Provide the [X, Y] coordinate of the cell's center where the given text is located.  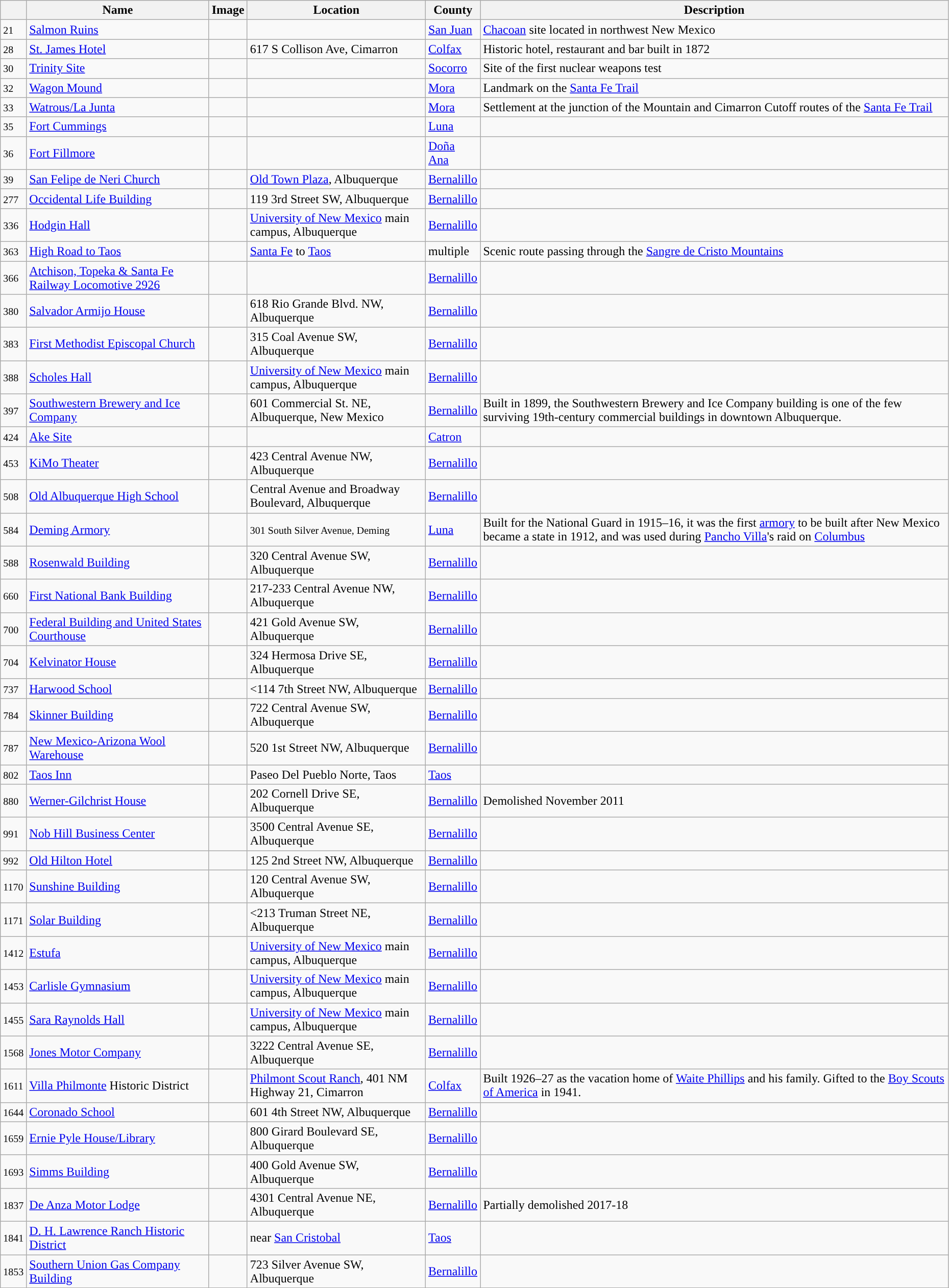
1841 [13, 1238]
424 [13, 437]
Settlement at the junction of the Mountain and Cimarron Cutoff routes of the Santa Fe Trail [714, 107]
High Road to Taos [117, 251]
Name [117, 10]
Solar Building [117, 920]
217-233 Central Avenue NW, Albuquerque [336, 596]
30 [13, 68]
Description [714, 10]
KiMo Theater [117, 463]
617 S Collison Ave, Cimarron [336, 49]
Central Avenue and Broadway Boulevard, Albuquerque [336, 496]
1568 [13, 1052]
660 [13, 596]
Trinity Site [117, 68]
D. H. Lawrence Ranch Historic District [117, 1238]
St. James Hotel [117, 49]
802 [13, 774]
Old Hilton Hotel [117, 860]
35 [13, 127]
Philmont Scout Ranch, 401 NM Highway 21, Cimarron [336, 1086]
Salmon Ruins [117, 30]
Paseo Del Pueblo Norte, Taos [336, 774]
33 [13, 107]
1171 [13, 920]
601 Commercial St. NE, Albuquerque, New Mexico [336, 410]
Doña Ana [453, 153]
125 2nd Street NW, Albuquerque [336, 860]
119 3rd Street SW, Albuquerque [336, 199]
324 Hermosa Drive SE, Albuquerque [336, 662]
Location [336, 10]
1659 [13, 1138]
723 Silver Avenue SW, Albuquerque [336, 1271]
320 Central Avenue SW, Albuquerque [336, 562]
Southern Union Gas Company Building [117, 1271]
1693 [13, 1172]
San Juan [453, 30]
Jones Motor Company [117, 1052]
Image [228, 10]
39 [13, 179]
First Methodist Episcopal Church [117, 344]
520 1st Street NW, Albuquerque [336, 748]
1453 [13, 986]
Demolished November 2011 [714, 801]
Old Albuquerque High School [117, 496]
Kelvinator House [117, 662]
453 [13, 463]
784 [13, 714]
991 [13, 834]
Estufa [117, 953]
County [453, 10]
32 [13, 88]
<213 Truman Street NE, Albuquerque [336, 920]
120 Central Avenue SW, Albuquerque [336, 887]
Salvador Armijo House [117, 311]
Scholes Hall [117, 378]
21 [13, 30]
New Mexico-Arizona Wool Warehouse [117, 748]
Watrous/La Junta [117, 107]
737 [13, 688]
multiple [453, 251]
near San Cristobal [336, 1238]
618 Rio Grande Blvd. NW, Albuquerque [336, 311]
Deming Armory [117, 530]
Werner-Gilchrist House [117, 801]
301 South Silver Avenue, Deming [336, 530]
202 Cornell Drive SE, Albuquerque [336, 801]
1170 [13, 887]
787 [13, 748]
380 [13, 311]
Site of the first nuclear weapons test [714, 68]
3222 Central Avenue SE, Albuquerque [336, 1052]
383 [13, 344]
Socorro [453, 68]
Skinner Building [117, 714]
Taos Inn [117, 774]
36 [13, 153]
Fort Fillmore [117, 153]
Sunshine Building [117, 887]
704 [13, 662]
Built 1926–27 as the vacation home of Waite Phillips and his family. Gifted to the Boy Scouts of America in 1941. [714, 1086]
277 [13, 199]
1412 [13, 953]
Ake Site [117, 437]
Federal Building and United States Courthouse [117, 629]
421 Gold Avenue SW, Albuquerque [336, 629]
388 [13, 378]
400 Gold Avenue SW, Albuquerque [336, 1172]
Wagon Mound [117, 88]
Landmark on the Santa Fe Trail [714, 88]
315 Coal Avenue SW, Albuquerque [336, 344]
397 [13, 410]
De Anza Motor Lodge [117, 1204]
880 [13, 801]
722 Central Avenue SW, Albuquerque [336, 714]
San Felipe de Neri Church [117, 179]
584 [13, 530]
Atchison, Topeka & Santa Fe Railway Locomotive 2926 [117, 278]
Historic hotel, restaurant and bar built in 1872 [714, 49]
Coronado School [117, 1112]
Chacoan site located in northwest New Mexico [714, 30]
1837 [13, 1204]
Rosenwald Building [117, 562]
Fort Cummings [117, 127]
336 [13, 225]
<114 7th Street NW, Albuquerque [336, 688]
992 [13, 860]
Scenic route passing through the Sangre de Cristo Mountains [714, 251]
3500 Central Avenue SE, Albuquerque [336, 834]
Catron [453, 437]
First National Bank Building [117, 596]
601 4th Street NW, Albuquerque [336, 1112]
Sara Raynolds Hall [117, 1020]
Occidental Life Building [117, 199]
Partially demolished 2017-18 [714, 1204]
508 [13, 496]
Santa Fe to Taos [336, 251]
4301 Central Avenue NE, Albuquerque [336, 1204]
Villa Philmonte Historic District [117, 1086]
366 [13, 278]
1455 [13, 1020]
Nob Hill Business Center [117, 834]
588 [13, 562]
1611 [13, 1086]
800 Girard Boulevard SE, Albuquerque [336, 1138]
Ernie Pyle House/Library [117, 1138]
Carlisle Gymnasium [117, 986]
Hodgin Hall [117, 225]
Southwestern Brewery and Ice Company [117, 410]
Simms Building [117, 1172]
363 [13, 251]
423 Central Avenue NW, Albuquerque [336, 463]
Old Town Plaza, Albuquerque [336, 179]
Harwood School [117, 688]
700 [13, 629]
1644 [13, 1112]
28 [13, 49]
1853 [13, 1271]
